Output the [X, Y] coordinate of the center of the cell containing the given text.  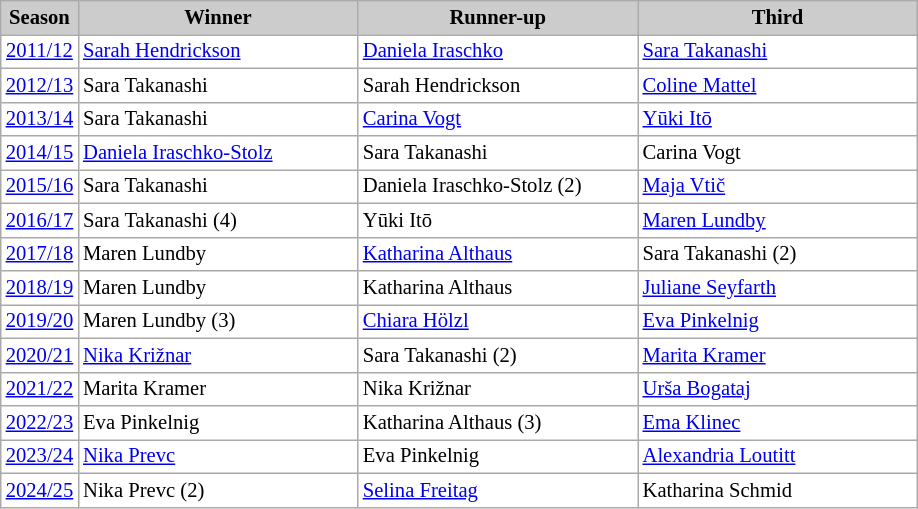
Ema Klinec [778, 423]
2021/22 [40, 389]
Alexandria Loutitt [778, 456]
2017/18 [40, 254]
Maren Lundby (3) [218, 321]
Juliane Seyfarth [778, 287]
2012/13 [40, 85]
Selina Freitag [498, 490]
Runner-up [498, 17]
Katharina Schmid [778, 490]
2016/17 [40, 220]
Maja Vtič [778, 186]
Nika Prevc [218, 456]
Urša Bogataj [778, 389]
2022/23 [40, 423]
Daniela Iraschko [498, 51]
Third [778, 17]
2024/25 [40, 490]
Sara Takanashi (4) [218, 220]
2011/12 [40, 51]
Nika Prevc (2) [218, 490]
2014/15 [40, 153]
Daniela Iraschko-Stolz (2) [498, 186]
Coline Mattel [778, 85]
2018/19 [40, 287]
Chiara Hölzl [498, 321]
2019/20 [40, 321]
Season [40, 17]
2015/16 [40, 186]
2023/24 [40, 456]
Daniela Iraschko-Stolz [218, 153]
2020/21 [40, 355]
Katharina Althaus (3) [498, 423]
Winner [218, 17]
2013/14 [40, 119]
